Capture the cell that displays the provided text and extract its (x, y) central coordinate. 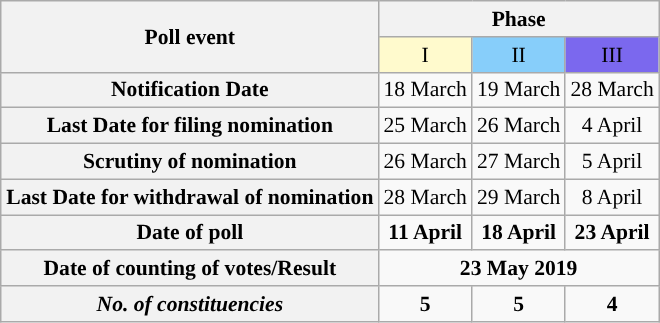
25 March (424, 126)
I (424, 54)
No. of constituencies (190, 304)
18 April (518, 232)
29 March (518, 197)
Poll event (190, 36)
III (612, 54)
4 April (612, 126)
18 March (424, 90)
23 April (612, 232)
Last Date for filing nomination (190, 126)
Scrutiny of nomination (190, 161)
II (518, 54)
4 (612, 304)
Date of counting of votes/Result (190, 268)
8 April (612, 197)
Date of poll (190, 232)
Notification Date (190, 90)
19 March (518, 90)
27 March (518, 161)
23 May 2019 (518, 268)
Last Date for withdrawal of nomination (190, 197)
11 April (424, 232)
5 April (612, 161)
Phase (518, 19)
